Detect which cell encompasses the target text, then output its (X, Y) center coordinate. 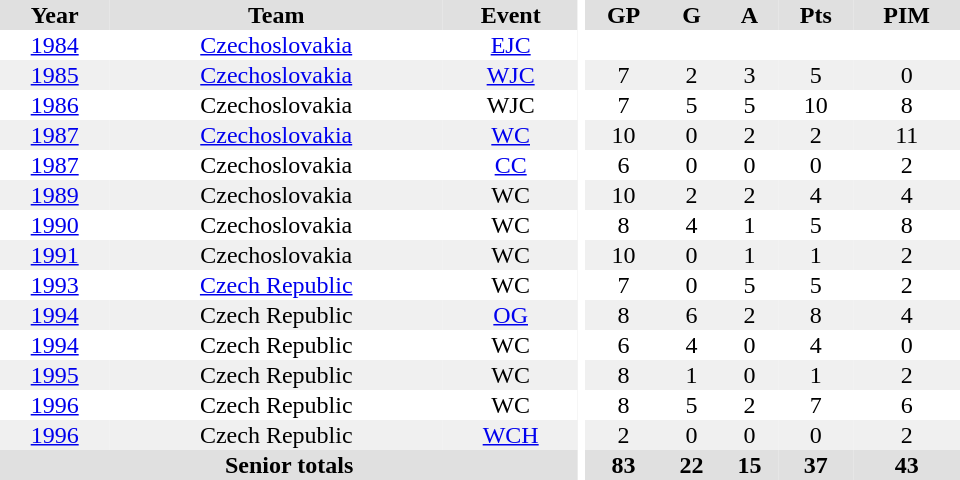
1985 (54, 75)
Event (510, 15)
3 (749, 75)
G (692, 15)
1989 (54, 195)
WCH (510, 435)
22 (692, 465)
PIM (906, 15)
A (749, 15)
GP (624, 15)
Team (276, 15)
37 (816, 465)
1993 (54, 285)
1984 (54, 45)
Year (54, 15)
1995 (54, 375)
Senior totals (289, 465)
1990 (54, 225)
1991 (54, 255)
1986 (54, 105)
11 (906, 135)
Pts (816, 15)
15 (749, 465)
83 (624, 465)
43 (906, 465)
OG (510, 315)
EJC (510, 45)
CC (510, 165)
